Detect which cell encompasses the target text, then output its [X, Y] center coordinate. 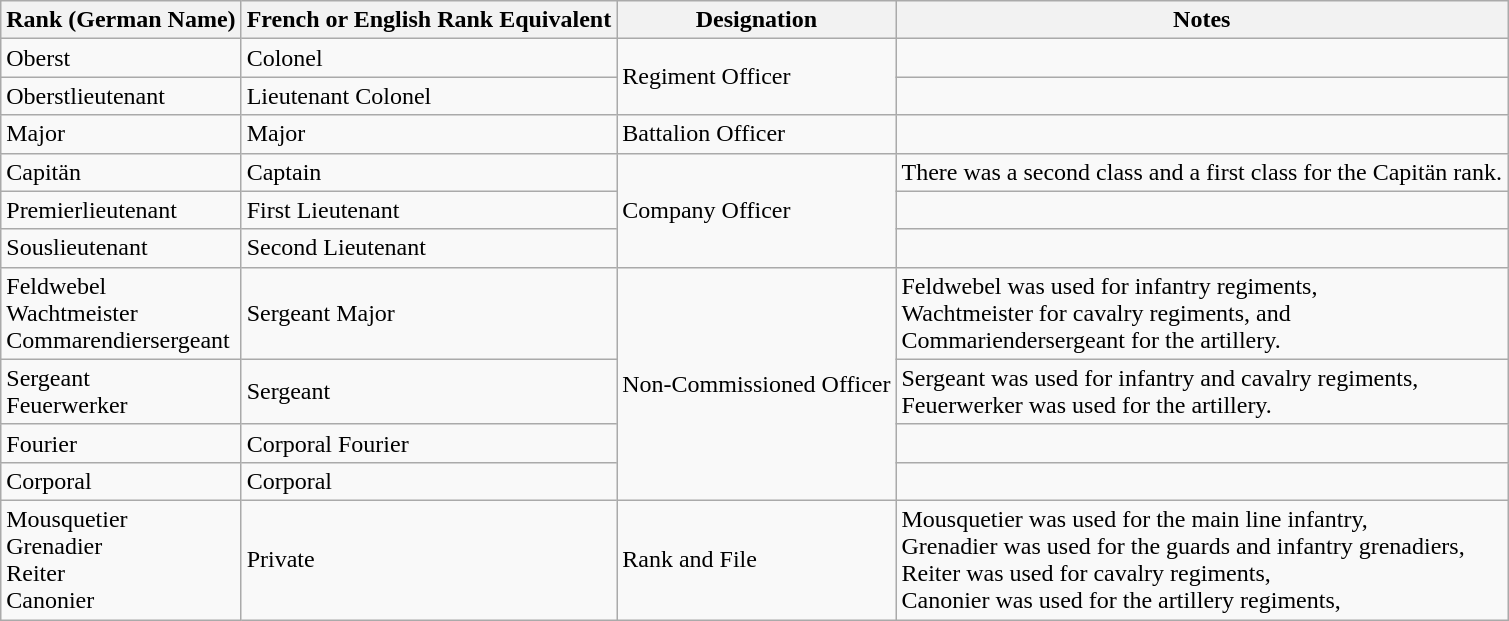
Battalion Officer [756, 134]
Sergeant Major [429, 313]
Non-Commissioned Officer [756, 384]
Sergeant [429, 392]
Captain [429, 172]
Feldwebel was used for infantry regiments,Wachtmeister for cavalry regiments, andCommariendersergeant for the artillery. [1202, 313]
Colonel [429, 58]
Lieutenant Colonel [429, 96]
SergeantFeuerwerker [121, 392]
Rank and File [756, 560]
Designation [756, 20]
Fourier [121, 443]
Oberstlieutenant [121, 96]
Regiment Officer [756, 77]
First Lieutenant [429, 210]
Corporal Fourier [429, 443]
Company Officer [756, 210]
Rank (German Name) [121, 20]
Notes [1202, 20]
Second Lieutenant [429, 248]
FeldwebelWachtmeisterCommarendiersergeant [121, 313]
Premierlieutenant [121, 210]
There was a second class and a first class for the Capitän rank. [1202, 172]
Capitän [121, 172]
Private [429, 560]
Souslieutenant [121, 248]
MousquetierGrenadierReiterCanonier [121, 560]
French or English Rank Equivalent [429, 20]
Sergeant was used for infantry and cavalry regiments,Feuerwerker was used for the artillery. [1202, 392]
Oberst [121, 58]
